Search for the cell housing the specified text and yield its [X, Y] center coordinate. 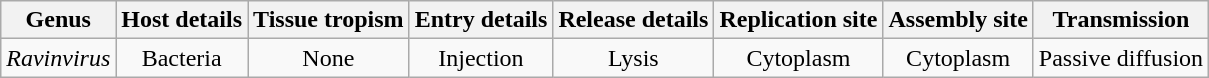
Ravinvirus [58, 58]
Lysis [634, 58]
Assembly site [958, 20]
Tissue tropism [329, 20]
Release details [634, 20]
Host details [182, 20]
Injection [481, 58]
None [329, 58]
Bacteria [182, 58]
Entry details [481, 20]
Transmission [1120, 20]
Passive diffusion [1120, 58]
Replication site [798, 20]
Genus [58, 20]
